Identify which cell holds the provided text, then report its (X, Y) central coordinate. 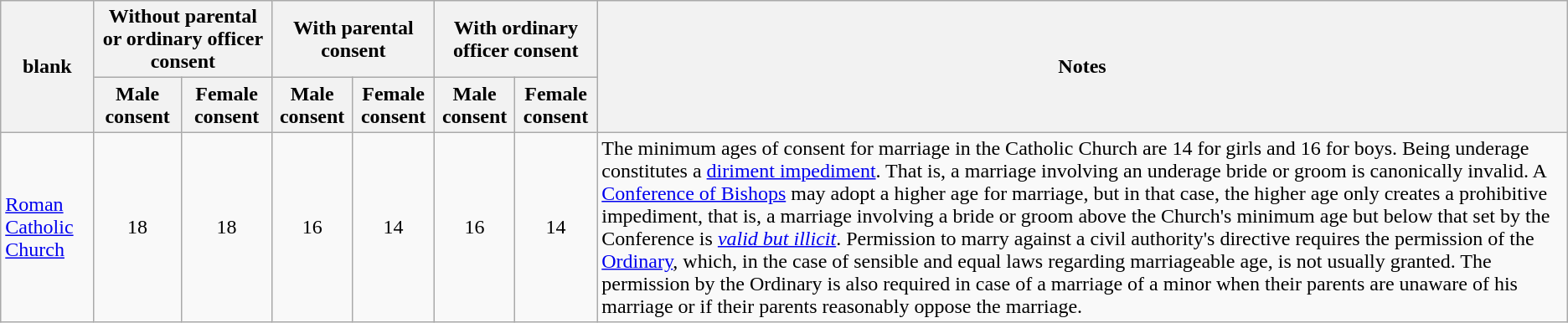
With ordinary officer consent (516, 39)
Without parental or ordinary officer consent (183, 39)
With parental consent (353, 39)
Notes (1082, 67)
Roman Catholic Church (47, 228)
blank (47, 67)
